Capture the cell that displays the provided text and extract its (X, Y) central coordinate. 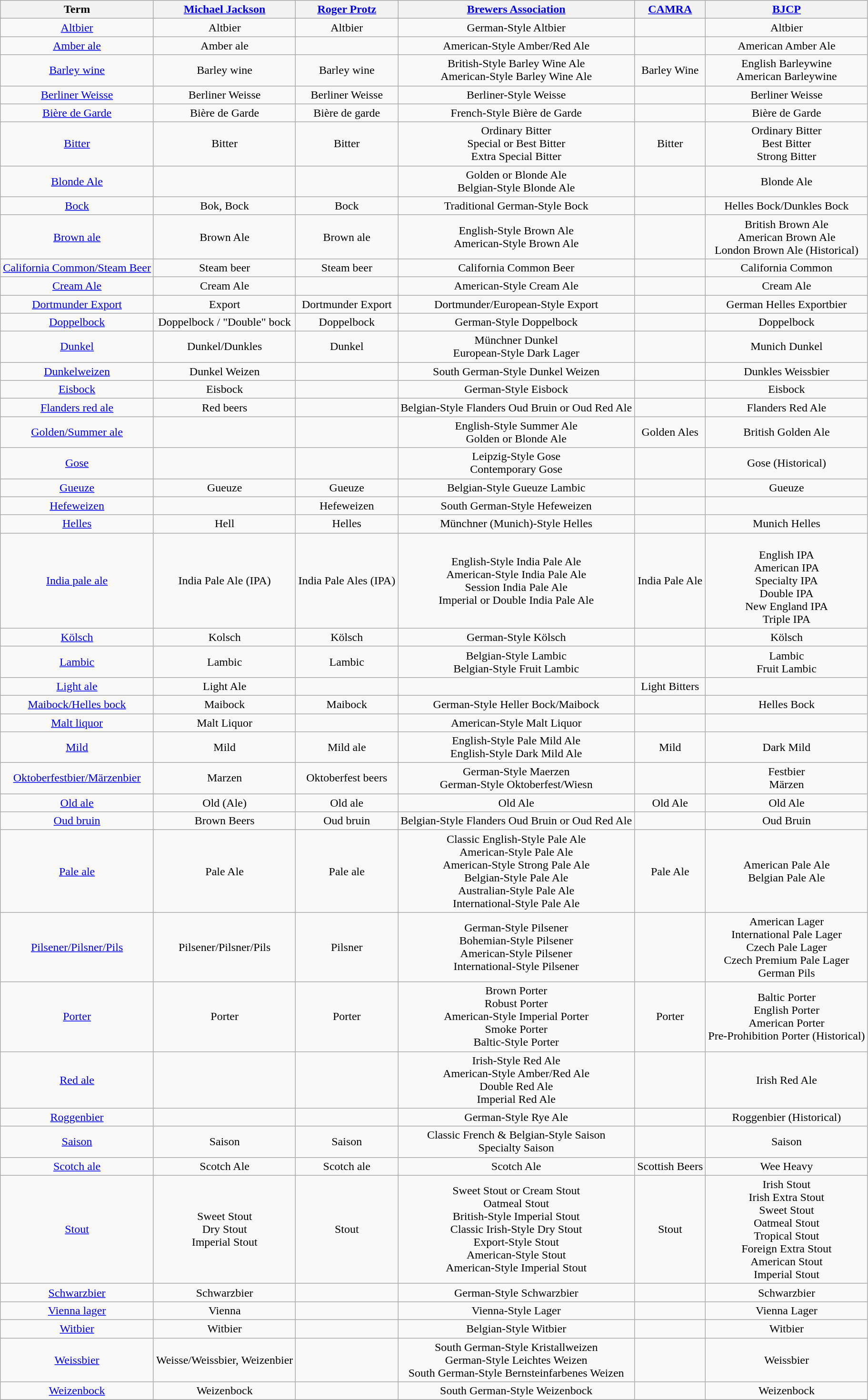
Roggenbier (Historical) (787, 1117)
English-Style India Pale AleAmerican-Style India Pale AleSession India Pale AleImperial or Double India Pale Ale (516, 580)
British Brown AleAmerican Brown AleLondon Brown Ale (Historical) (787, 237)
Leipzig-Style GoseContemporary Gose (516, 463)
Brown Ale (224, 237)
California Common Beer (516, 268)
English-Style Summer AleGolden or Blonde Ale (516, 432)
Munich Helles (787, 524)
Munich Dunkel (787, 347)
German-Style Doppelbock (516, 322)
Mild ale (347, 748)
Pilsner (347, 947)
German-Style Altbier (516, 28)
Classic French & Belgian-Style SaisonSpecialty Saison (516, 1142)
Malt Liquor (224, 722)
Light Bitters (670, 686)
Vienna lager (77, 1310)
Dortmunder/European-Style Export (516, 304)
Dark Mild (787, 748)
American Amber Ale (787, 46)
German Helles Exportbier (787, 304)
British Golden Ale (787, 432)
American-Style Amber/Red Ale (516, 46)
German-Style Schwarzbier (516, 1292)
South German-Style Dunkel Weizen (516, 371)
Red beers (224, 408)
Wee Heavy (787, 1166)
CAMRA (670, 10)
American-Style Malt Liquor (516, 722)
India Pale Ale (670, 580)
Export (224, 304)
India Pale Ales (IPA) (347, 580)
Roggenbier (77, 1117)
BJCP (787, 10)
South German-Style Hefeweizen (516, 506)
LambicFruit Lambic (787, 662)
Old (Ale) (224, 803)
American Pale AleBelgian Pale Ale (787, 871)
Traditional German-Style Bock (516, 206)
German-Style Heller Bock/Maibock (516, 704)
Irish-Style Red AleAmerican-Style Amber/Red AleDouble Red AleImperial Red Ale (516, 1080)
India pale ale (77, 580)
Marzen (224, 778)
Scottish Beers (670, 1166)
Dunkles Weissbier (787, 371)
Ordinary BitterSpecial or Best BitterExtra Special Bitter (516, 144)
South German-Style Weizenbock (516, 1391)
Bière de garde (347, 113)
English IPAAmerican IPASpecialty IPADouble IPANew England IPATriple IPA (787, 580)
German-Style Eisbock (516, 390)
Helles Bock/Dunkles Bock (787, 206)
Red ale (77, 1080)
Kolsch (224, 637)
Maibock/Helles bock (77, 704)
Vienna (224, 1310)
German-Style MaerzenGerman-Style Oktoberfest/Wiesn (516, 778)
English BarleywineAmerican Barleywine (787, 70)
Baltic PorterEnglish PorterAmerican PorterPre-Prohibition Porter (Historical) (787, 1017)
Michael Jackson (224, 10)
South German-Style KristallweizenGerman-Style Leichtes WeizenSouth German-Style Bernsteinfarbenes Weizen (516, 1360)
Brewers Association (516, 10)
FestbierMärzen (787, 778)
Weisse/Weissbier, Weizenbier (224, 1360)
Belgian-Style Witbier (516, 1329)
Vienna-Style Lager (516, 1310)
Irish StoutIrish Extra StoutSweet StoutOatmeal StoutTropical StoutForeign Extra StoutAmerican StoutImperial Stout (787, 1230)
Flanders Red Ale (787, 408)
Helles Bock (787, 704)
Vienna Lager (787, 1310)
Golden/Summer ale (77, 432)
Golden or Blonde AleBelgian-Style Blonde Ale (516, 181)
Sweet StoutDry StoutImperial Stout (224, 1230)
German-Style PilsenerBohemian-Style PilsenerAmerican-Style PilsenerInternational-Style Pilsener (516, 947)
Gose (77, 463)
Belgian-Style Gueuze Lambic (516, 488)
British-Style Barley Wine AleAmerican-Style Barley Wine Ale (516, 70)
Irish Red Ale (787, 1080)
California Common/Steam Beer (77, 268)
English-Style Brown AleAmerican-Style Brown Ale (516, 237)
Light Ale (224, 686)
German-Style Rye Ale (516, 1117)
Brown PorterRobust PorterAmerican-Style Imperial PorterSmoke PorterBaltic-Style Porter (516, 1017)
Dunkel Weizen (224, 371)
Ordinary BitterBest BitterStrong Bitter (787, 144)
Münchner DunkelEuropean-Style Dark Lager (516, 347)
Dunkelweizen (77, 371)
English-Style Pale Mild AleEnglish-Style Dark Mild Ale (516, 748)
Doppelbock / "Double" bock (224, 322)
Oktoberfest beers (347, 778)
Gose (Historical) (787, 463)
Roger Protz (347, 10)
Barley Wine (670, 70)
Dunkel/Dunkles (224, 347)
American-Style Cream Ale (516, 286)
Münchner (Munich)-Style Helles (516, 524)
Malt liquor (77, 722)
Oud Bruin (787, 821)
Belgian-Style LambicBelgian-Style Fruit Lambic (516, 662)
German-Style Kölsch (516, 637)
California Common (787, 268)
Berliner-Style Weisse (516, 95)
Bok, Bock (224, 206)
Term (77, 10)
Oktoberfestbier/Märzenbier (77, 778)
Light ale (77, 686)
Hell (224, 524)
American LagerInternational Pale LagerCzech Pale LagerCzech Premium Pale LagerGerman Pils (787, 947)
Golden Ales (670, 432)
Flanders red ale (77, 408)
India Pale Ale (IPA) (224, 580)
Brown Beers (224, 821)
French-Style Bière de Garde (516, 113)
